Return [x, y] of the center of cell containing provided text 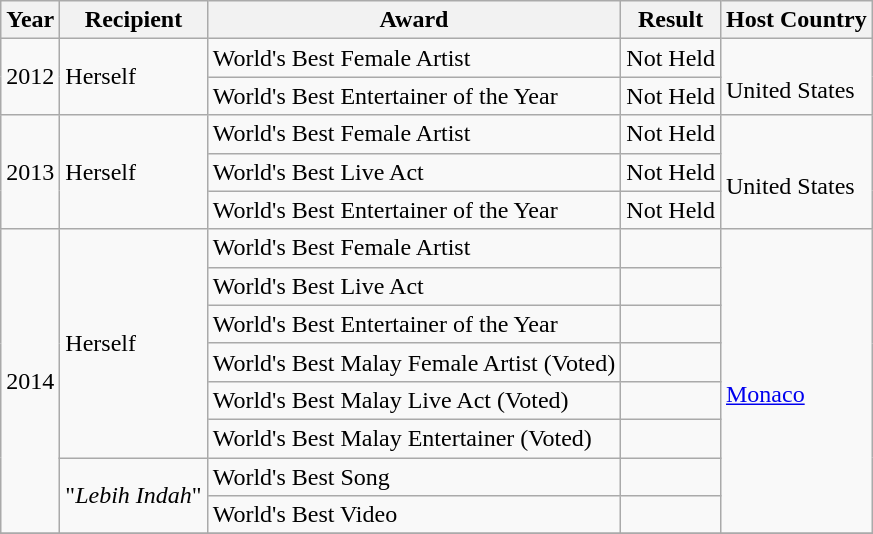
World's Best Video [414, 515]
Monaco [796, 381]
Recipient [134, 20]
Award [414, 20]
2014 [30, 381]
World's Best Malay Female Artist (Voted) [414, 362]
World's Best Song [414, 477]
World's Best Malay Entertainer (Voted) [414, 438]
Result [671, 20]
World's Best Malay Live Act (Voted) [414, 400]
2012 [30, 77]
2013 [30, 172]
Host Country [796, 20]
"Lebih Indah" [134, 496]
Year [30, 20]
